Determine the [x, y] coordinate at the center of the cell enclosing the given text.  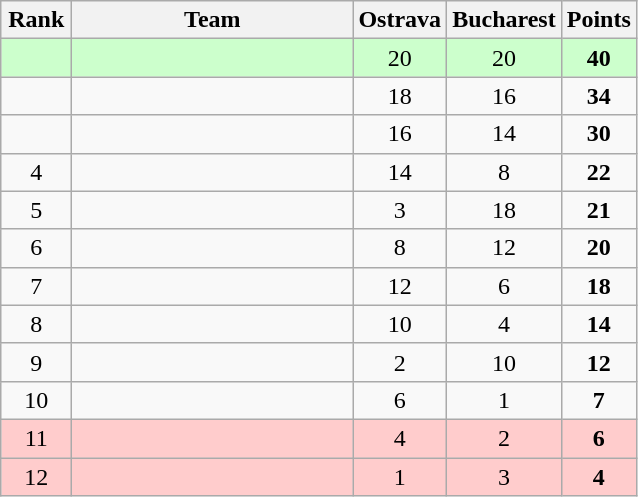
22 [598, 172]
Rank [36, 20]
9 [36, 362]
Points [598, 20]
Bucharest [504, 20]
Ostrava [400, 20]
11 [36, 438]
34 [598, 96]
40 [598, 58]
21 [598, 210]
5 [36, 210]
Team [212, 20]
30 [598, 134]
